Pinpoint the cell where the given text exists, returning its [x, y] midpoint coordinate. 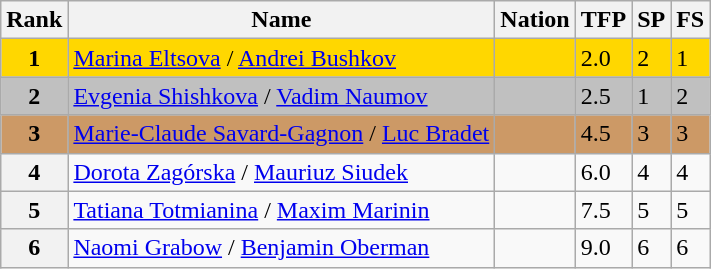
FS [690, 20]
Marina Eltsova / Andrei Bushkov [282, 58]
2.5 [603, 96]
4.5 [603, 134]
9.0 [603, 248]
Name [282, 20]
Rank [34, 20]
SP [652, 20]
Evgenia Shishkova / Vadim Naumov [282, 96]
Naomi Grabow / Benjamin Oberman [282, 248]
7.5 [603, 210]
6.0 [603, 172]
2.0 [603, 58]
Dorota Zagórska / Mauriuz Siudek [282, 172]
Marie-Claude Savard-Gagnon / Luc Bradet [282, 134]
Tatiana Totmianina / Maxim Marinin [282, 210]
TFP [603, 20]
Nation [535, 20]
